Pinpoint the cell where the given text exists, returning its (X, Y) midpoint coordinate. 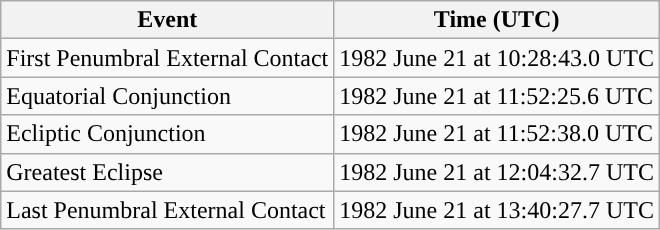
1982 June 21 at 10:28:43.0 UTC (497, 58)
Event (168, 20)
Last Penumbral External Contact (168, 210)
Greatest Eclipse (168, 172)
First Penumbral External Contact (168, 58)
1982 June 21 at 11:52:25.6 UTC (497, 96)
Time (UTC) (497, 20)
1982 June 21 at 13:40:27.7 UTC (497, 210)
Ecliptic Conjunction (168, 134)
1982 June 21 at 11:52:38.0 UTC (497, 134)
1982 June 21 at 12:04:32.7 UTC (497, 172)
Equatorial Conjunction (168, 96)
